Identify which cell holds the provided text, then report its (x, y) central coordinate. 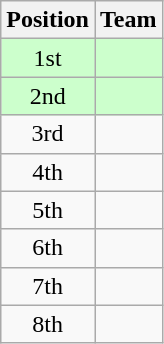
3rd (48, 134)
6th (48, 248)
Team (128, 20)
5th (48, 210)
Position (48, 20)
8th (48, 324)
1st (48, 58)
2nd (48, 96)
4th (48, 172)
7th (48, 286)
